Find where the given text appears and provide that cell's center as [X, Y] coordinate. 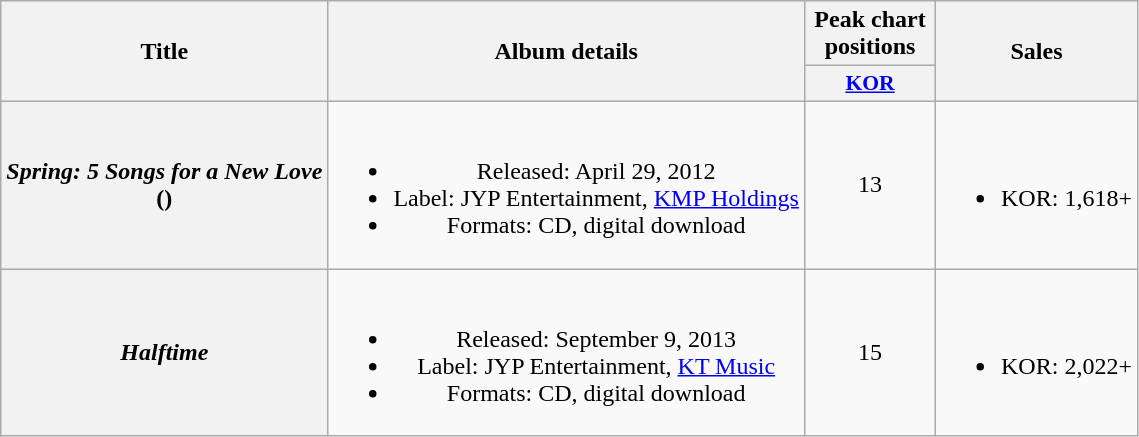
KOR: 1,618+ [1037, 184]
Released: September 9, 2013Label: JYP Entertainment, KT MusicFormats: CD, digital download [566, 352]
KOR: 2,022+ [1037, 352]
Spring: 5 Songs for a New Love() [164, 184]
Peak chart positions [870, 34]
13 [870, 184]
Sales [1037, 52]
KOR [870, 84]
Released: April 29, 2012Label: JYP Entertainment, KMP HoldingsFormats: CD, digital download [566, 184]
Title [164, 52]
Halftime [164, 352]
15 [870, 352]
Album details [566, 52]
